Return [x, y] of the center of cell containing provided text 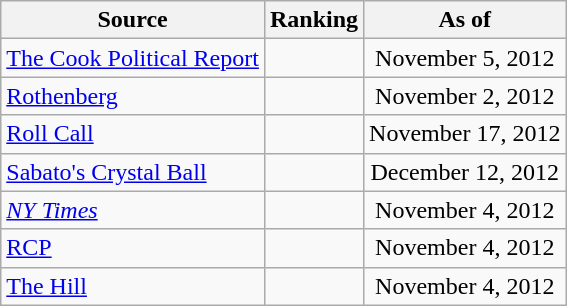
Roll Call [133, 134]
November 2, 2012 [465, 96]
The Hill [133, 286]
November 17, 2012 [465, 134]
December 12, 2012 [465, 172]
Sabato's Crystal Ball [133, 172]
Ranking [314, 20]
November 5, 2012 [465, 58]
NY Times [133, 210]
Source [133, 20]
Rothenberg [133, 96]
The Cook Political Report [133, 58]
RCP [133, 248]
As of [465, 20]
